Detect which cell encompasses the target text, then output its [x, y] center coordinate. 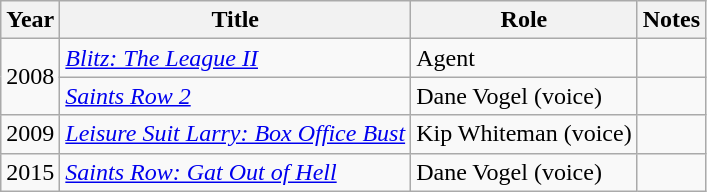
Kip Whiteman (voice) [524, 134]
Year [30, 20]
Blitz: The League II [236, 58]
Saints Row 2 [236, 96]
Leisure Suit Larry: Box Office Bust [236, 134]
Title [236, 20]
2008 [30, 77]
2009 [30, 134]
Saints Row: Gat Out of Hell [236, 172]
2015 [30, 172]
Agent [524, 58]
Role [524, 20]
Notes [671, 20]
